Scan for the cell matching the given text and deliver its (X, Y) coordinate at center. 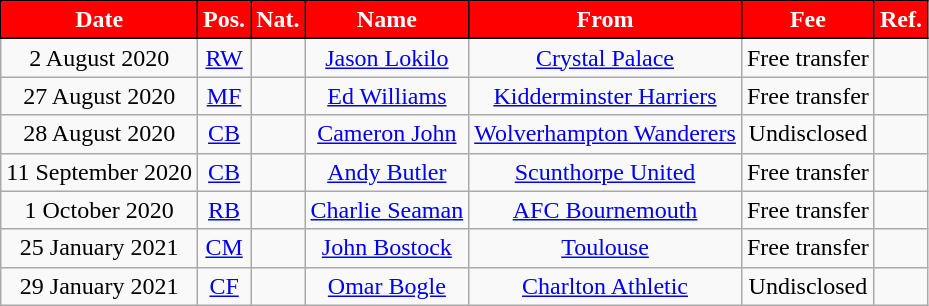
Date (100, 20)
MF (224, 96)
Charlie Seaman (387, 210)
Ed Williams (387, 96)
Jason Lokilo (387, 58)
Name (387, 20)
Omar Bogle (387, 286)
Ref. (900, 20)
Wolverhampton Wanderers (606, 134)
AFC Bournemouth (606, 210)
Cameron John (387, 134)
RB (224, 210)
Nat. (278, 20)
RW (224, 58)
Kidderminster Harriers (606, 96)
11 September 2020 (100, 172)
Fee (808, 20)
Andy Butler (387, 172)
2 August 2020 (100, 58)
John Bostock (387, 248)
Toulouse (606, 248)
27 August 2020 (100, 96)
28 August 2020 (100, 134)
Pos. (224, 20)
CM (224, 248)
Crystal Palace (606, 58)
1 October 2020 (100, 210)
25 January 2021 (100, 248)
From (606, 20)
CF (224, 286)
29 January 2021 (100, 286)
Scunthorpe United (606, 172)
Charlton Athletic (606, 286)
